From the cell containing the given text, extract its center point as [x, y] coordinate. 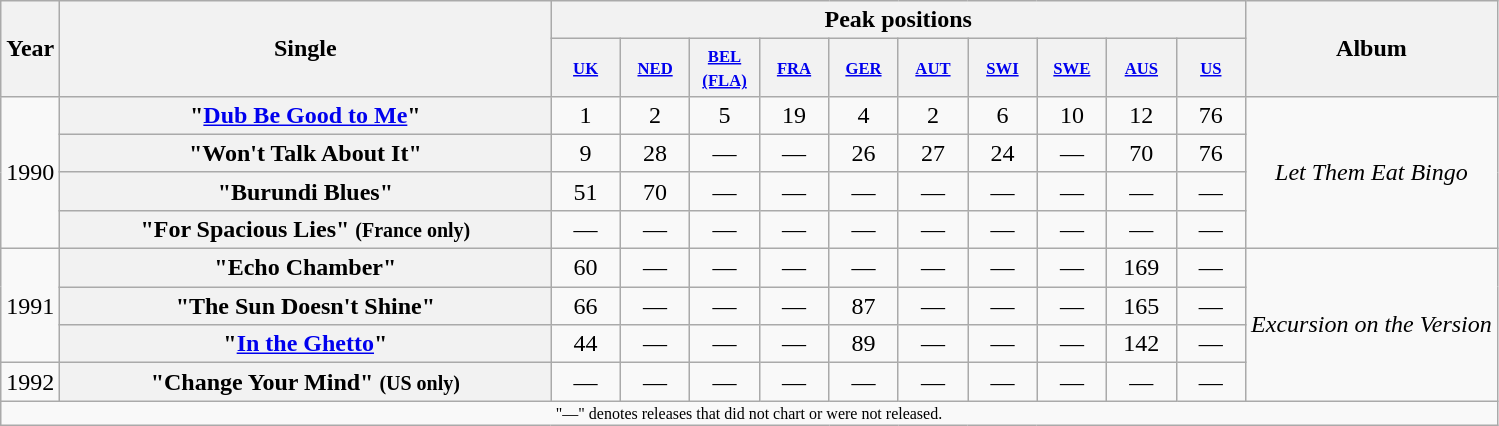
1992 [30, 382]
"Echo Chamber" [306, 268]
89 [864, 344]
"Burundi Blues" [306, 191]
Album [1372, 49]
26 [864, 153]
UK [586, 68]
12 [1142, 115]
10 [1072, 115]
AUS [1142, 68]
"—" denotes releases that did not chart or were not released. [750, 413]
Excursion on the Version [1372, 325]
1 [586, 115]
19 [794, 115]
60 [586, 268]
Single [306, 49]
"In the Ghetto" [306, 344]
5 [724, 115]
24 [1002, 153]
SWE [1072, 68]
SWI [1002, 68]
"Change Your Mind" (US only) [306, 382]
FRA [794, 68]
Peak positions [898, 20]
28 [654, 153]
51 [586, 191]
AUT [932, 68]
US [1210, 68]
87 [864, 306]
169 [1142, 268]
9 [586, 153]
GER [864, 68]
NED [654, 68]
66 [586, 306]
27 [932, 153]
1990 [30, 172]
165 [1142, 306]
142 [1142, 344]
"Dub Be Good to Me" [306, 115]
"Won't Talk About It" [306, 153]
4 [864, 115]
1991 [30, 306]
"For Spacious Lies" (France only) [306, 229]
44 [586, 344]
Let Them Eat Bingo [1372, 172]
"The Sun Doesn't Shine" [306, 306]
BEL(FLA) [724, 68]
6 [1002, 115]
Year [30, 49]
